Provide the (X, Y) coordinate of the cell's center where the given text is located.  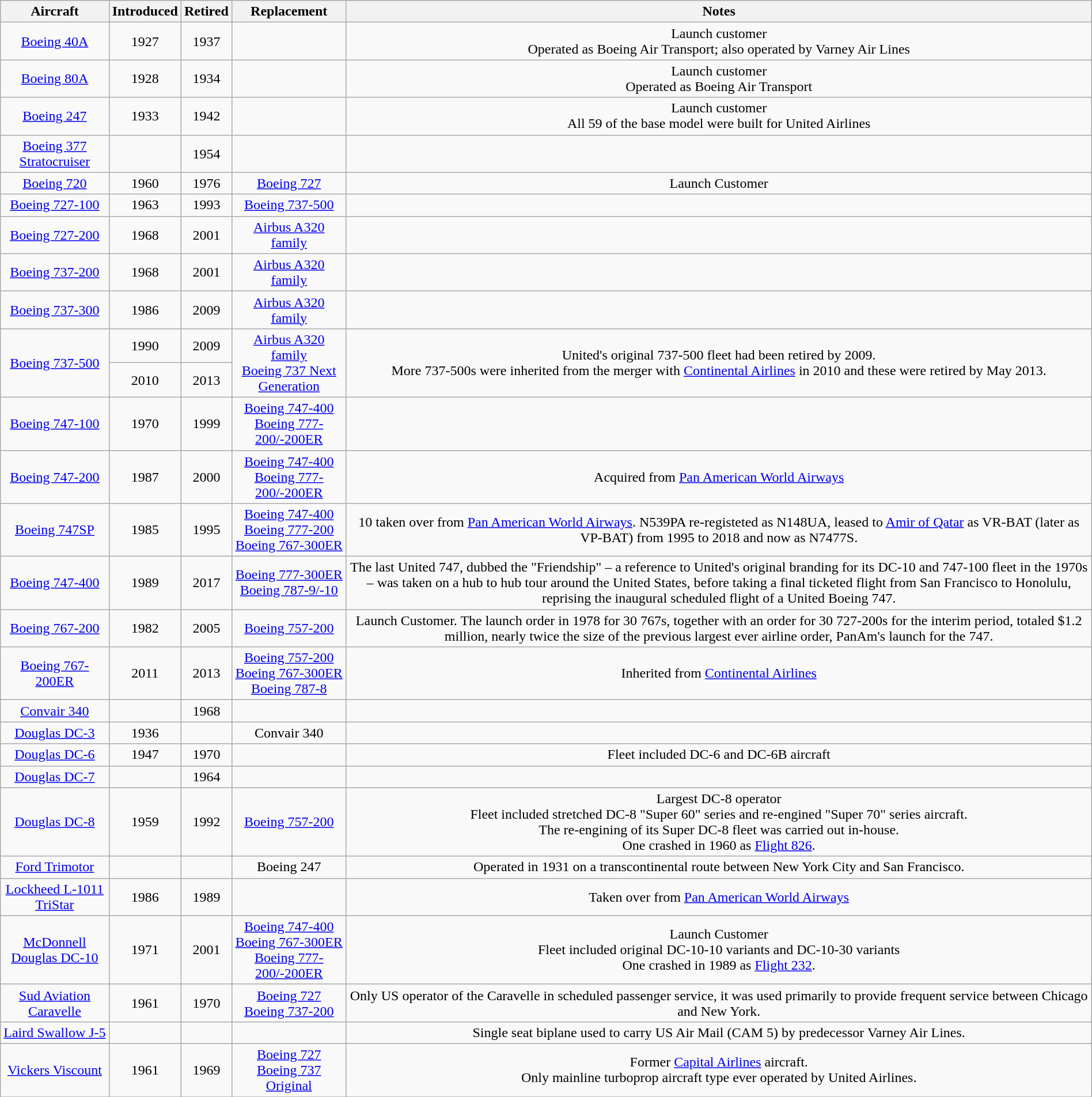
1976 (206, 183)
Douglas DC-3 (55, 733)
2000 (206, 477)
Boeing 767-200ER (55, 674)
Single seat biplane used to carry US Air Mail (CAM 5) by predecessor Varney Air Lines. (719, 1032)
Sud Aviation Caravelle (55, 1003)
Laird Swallow J-5 (55, 1032)
Boeing 747-400Boeing 777-200Boeing 767-300ER (289, 530)
1999 (206, 423)
Launch CustomerFleet included original DC-10-10 variants and DC-10-30 variantsOne crashed in 1989 as Flight 232. (719, 950)
Boeing 40A (55, 41)
Acquired from Pan American World Airways (719, 477)
2010 (145, 380)
Boeing 727-100 (55, 205)
Notes (719, 12)
2017 (206, 583)
Aircraft (55, 12)
1971 (145, 950)
1995 (206, 530)
Boeing 747-200 (55, 477)
Operated in 1931 on a transcontinental route between New York City and San Francisco. (719, 867)
Boeing 727Boeing 737 Original (289, 1070)
Introduced (145, 12)
Only US operator of the Caravelle in scheduled passenger service, it was used primarily to provide frequent service between Chicago and New York. (719, 1003)
Airbus A320 familyBoeing 737 Next Generation (289, 363)
Boeing 747-400 (55, 583)
Boeing 727 (289, 183)
1969 (206, 1070)
Launch customerOperated as Boeing Air Transport; also operated by Varney Air Lines (719, 41)
2011 (145, 674)
Boeing 377 Stratocruiser (55, 153)
1933 (145, 116)
Boeing 757-200Boeing 767-300ERBoeing 787-8 (289, 674)
1987 (145, 477)
Boeing 737-300 (55, 310)
Boeing 727Boeing 737-200 (289, 1003)
1936 (145, 733)
Launch customerOperated as Boeing Air Transport (719, 78)
Ford Trimotor (55, 867)
Boeing 80A (55, 78)
1963 (145, 205)
Former Capital Airlines aircraft.Only mainline turboprop aircraft type ever operated by United Airlines. (719, 1070)
1934 (206, 78)
Lockheed L-1011 TriStar (55, 896)
Launch customerAll 59 of the base model were built for United Airlines (719, 116)
1928 (145, 78)
Boeing 747SP (55, 530)
1990 (145, 346)
McDonnell Douglas DC-10 (55, 950)
1985 (145, 530)
Inherited from Continental Airlines (719, 674)
1959 (145, 822)
Douglas DC-6 (55, 755)
Retired (206, 12)
1982 (145, 628)
Boeing 727-200 (55, 235)
1993 (206, 205)
Taken over from Pan American World Airways (719, 896)
2005 (206, 628)
Replacement (289, 12)
1937 (206, 41)
Boeing 777-300ERBoeing 787-9/-10 (289, 583)
Boeing 747-100 (55, 423)
Douglas DC-8 (55, 822)
Boeing 747-400Boeing 767-300ERBoeing 777-200/-200ER (289, 950)
Fleet included DC-6 and DC-6B aircraft (719, 755)
1942 (206, 116)
Boeing 737-200 (55, 272)
1992 (206, 822)
Boeing 720 (55, 183)
Douglas DC-7 (55, 777)
Launch Customer (719, 183)
1947 (145, 755)
Boeing 767-200 (55, 628)
1960 (145, 183)
1964 (206, 777)
1954 (206, 153)
Vickers Viscount (55, 1070)
1927 (145, 41)
